Provide the [x, y] coordinate of the cell's center where the given text is located.  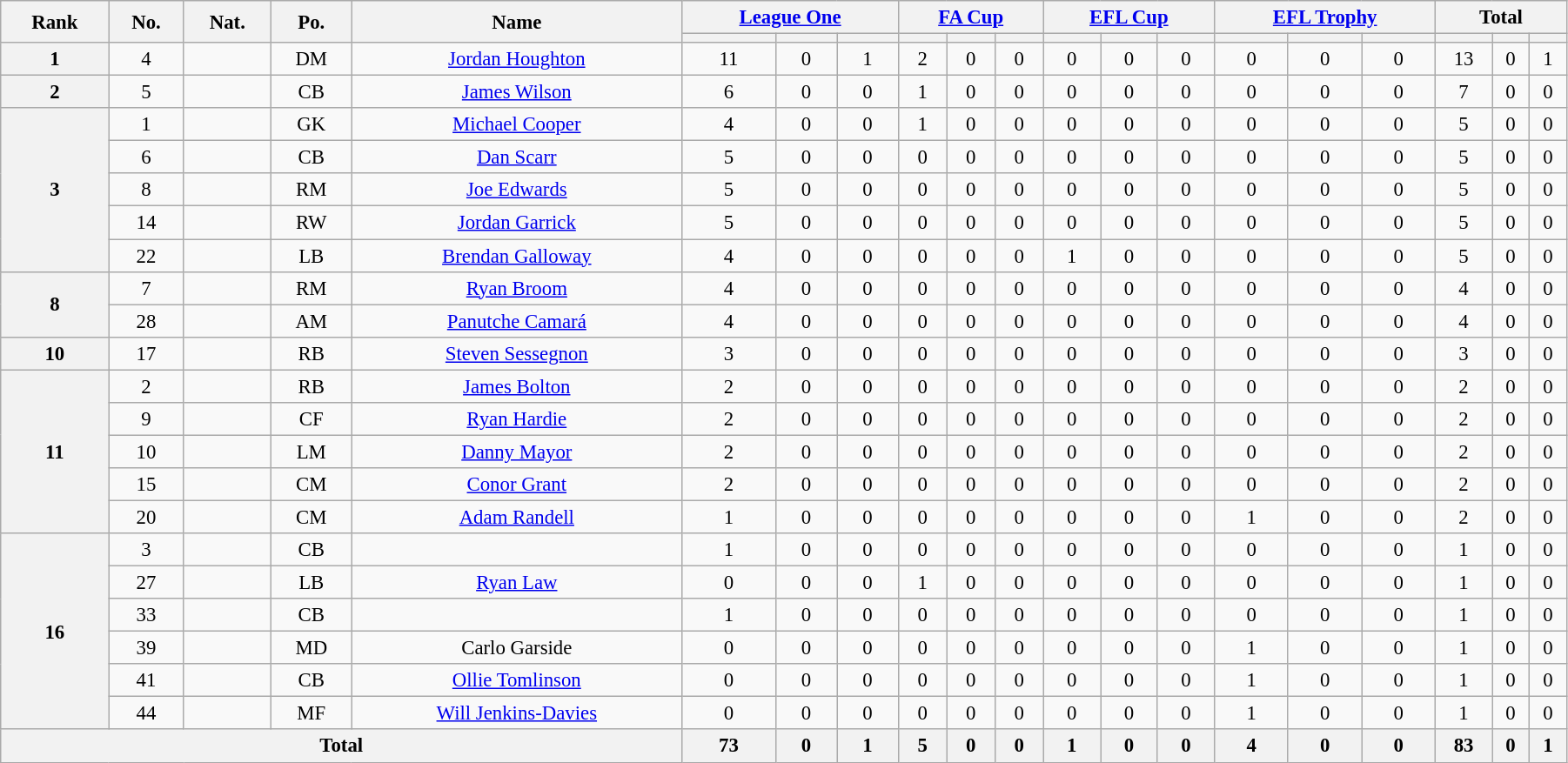
Will Jenkins-Davies [517, 713]
28 [146, 321]
League One [790, 17]
Rank [55, 22]
Ryan Law [517, 583]
James Bolton [517, 386]
15 [146, 485]
39 [146, 648]
Steven Sessegnon [517, 353]
GK [312, 124]
44 [146, 713]
FA Cup [970, 17]
17 [146, 353]
13 [1464, 59]
14 [146, 223]
Jordan Houghton [517, 59]
CF [312, 419]
22 [146, 256]
Ryan Hardie [517, 419]
DM [312, 59]
MD [312, 648]
27 [146, 583]
Brendan Galloway [517, 256]
No. [146, 22]
Danny Mayor [517, 452]
AM [312, 321]
Carlo Garside [517, 648]
Jordan Garrick [517, 223]
James Wilson [517, 92]
73 [729, 746]
Ryan Broom [517, 288]
MF [312, 713]
Nat. [228, 22]
EFL Trophy [1325, 17]
Po. [312, 22]
9 [146, 419]
Name [517, 22]
Dan Scarr [517, 157]
Panutche Camará [517, 321]
41 [146, 680]
RW [312, 223]
Ollie Tomlinson [517, 680]
Adam Randell [517, 517]
83 [1464, 746]
Joe Edwards [517, 191]
Conor Grant [517, 485]
LM [312, 452]
Michael Cooper [517, 124]
33 [146, 615]
EFL Cup [1129, 17]
16 [55, 632]
20 [146, 517]
